For the text-containing cell, return its midpoint in [x, y] coordinate format. 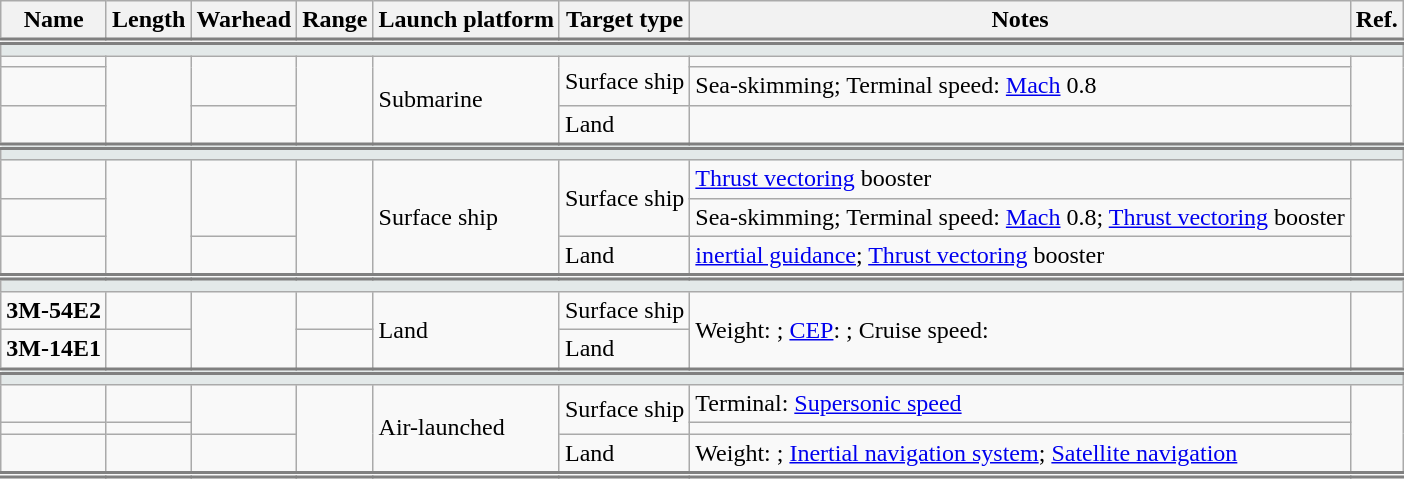
Name [54, 22]
Launch platform [466, 22]
Air-launched [466, 430]
Ref. [1376, 22]
Length [148, 22]
Sea-skimming; Terminal speed: Mach 0.8 [1020, 86]
Range [335, 22]
Terminal: Supersonic speed [1020, 404]
Warhead [244, 22]
Weight: ; Inertial navigation system; Satellite navigation [1020, 454]
Submarine [466, 101]
3M-14E1 [54, 350]
inertial guidance; Thrust vectoring booster [1020, 256]
3M-54E2 [54, 310]
Target type [624, 22]
Sea-skimming; Terminal speed: Mach 0.8; Thrust vectoring booster [1020, 217]
Weight: ; CEP: ; Cruise speed: [1020, 330]
Notes [1020, 22]
Thrust vectoring booster [1020, 179]
